Output the (x, y) coordinate of the center of the cell containing the given text.  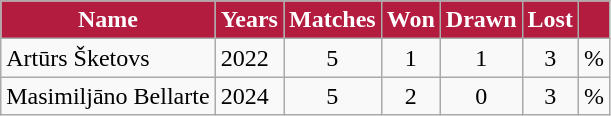
Name (108, 20)
Lost (550, 20)
2022 (249, 58)
Artūrs Šketovs (108, 58)
0 (481, 96)
Drawn (481, 20)
Years (249, 20)
2024 (249, 96)
Masimiljāno Bellarte (108, 96)
Won (410, 20)
2 (410, 96)
Matches (333, 20)
